Search for the cell housing the specified text and yield its [X, Y] center coordinate. 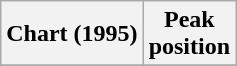
Chart (1995) [72, 34]
Peakposition [189, 34]
